For the text-containing cell, return its midpoint in (X, Y) coordinate format. 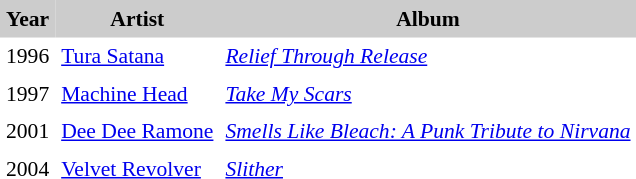
Dee Dee Ramone (137, 131)
Artist (137, 19)
Tura Satana (137, 57)
Smells Like Bleach: A Punk Tribute to Nirvana (428, 131)
2001 (28, 131)
Year (28, 19)
Relief Through Release (428, 57)
1997 (28, 94)
1996 (28, 57)
Take My Scars (428, 94)
Album (428, 19)
Machine Head (137, 94)
